Return [x, y] of the center of cell containing provided text 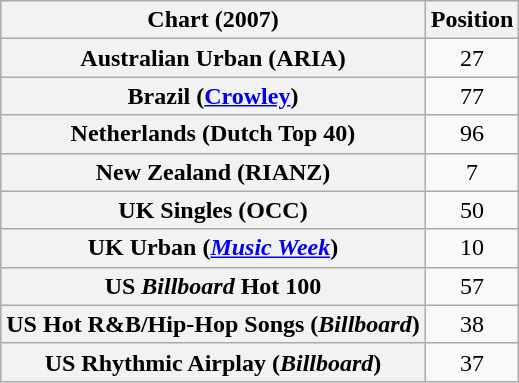
77 [472, 96]
Brazil (Crowley) [213, 96]
96 [472, 134]
37 [472, 362]
US Billboard Hot 100 [213, 286]
US Rhythmic Airplay (Billboard) [213, 362]
Chart (2007) [213, 20]
New Zealand (RIANZ) [213, 172]
US Hot R&B/Hip-Hop Songs (Billboard) [213, 324]
UK Singles (OCC) [213, 210]
Australian Urban (ARIA) [213, 58]
Position [472, 20]
10 [472, 248]
50 [472, 210]
27 [472, 58]
7 [472, 172]
38 [472, 324]
UK Urban (Music Week) [213, 248]
Netherlands (Dutch Top 40) [213, 134]
57 [472, 286]
